Extract the [x, y] coordinate from the center of the cell holding the provided text.  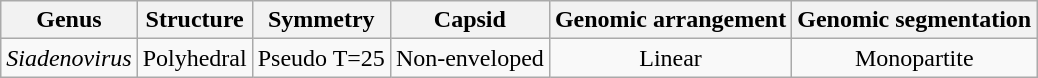
Genus [69, 20]
Pseudo T=25 [321, 58]
Capsid [470, 20]
Structure [194, 20]
Monopartite [914, 58]
Polyhedral [194, 58]
Genomic arrangement [670, 20]
Symmetry [321, 20]
Genomic segmentation [914, 20]
Non-enveloped [470, 58]
Linear [670, 58]
Siadenovirus [69, 58]
